Determine the [X, Y] coordinate at the center of the cell enclosing the given text.  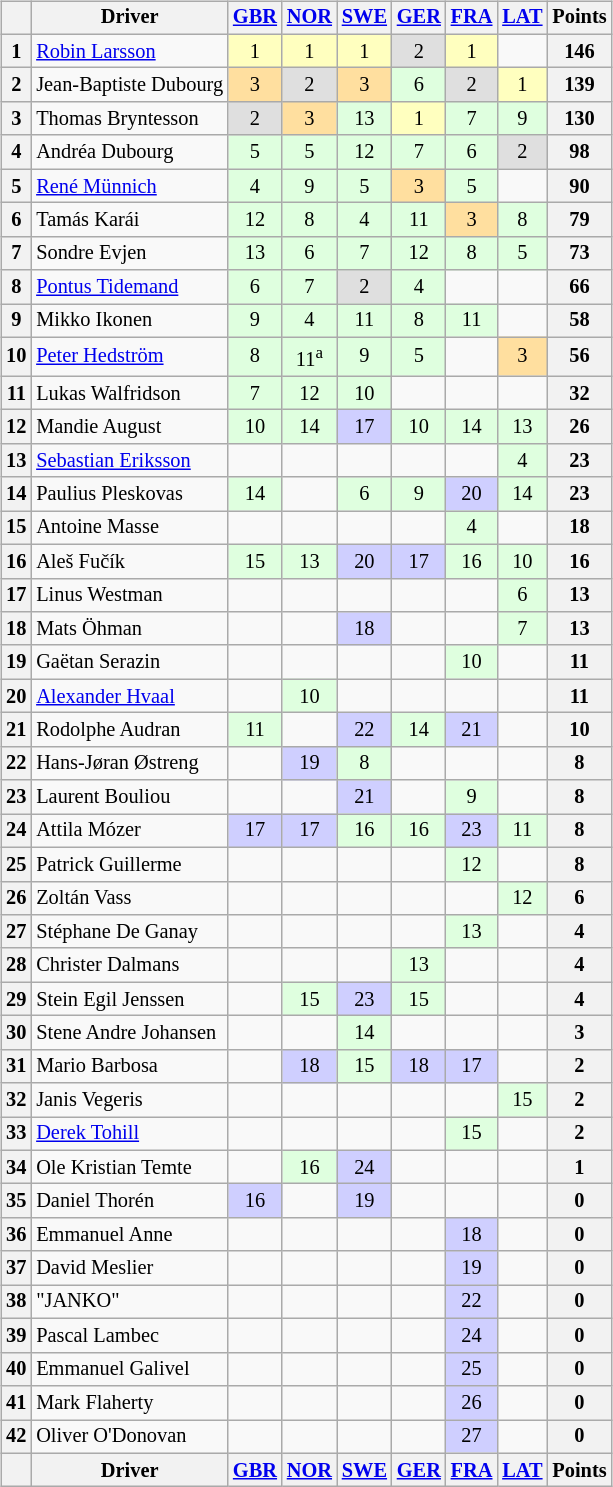
11a [310, 356]
31 [16, 1066]
Thomas Bryntesson [130, 119]
Sondre Evjen [130, 253]
130 [579, 119]
Linus Westman [130, 595]
Lukas Walfridson [130, 393]
58 [579, 321]
34 [16, 1167]
Alexander Hvaal [130, 696]
Oliver O'Donovan [130, 1437]
42 [16, 1437]
Jean-Baptiste Dubourg [130, 85]
Laurent Bouliou [130, 797]
"JANKO" [130, 1302]
146 [579, 51]
29 [16, 999]
Attila Mózer [130, 831]
Antoine Masse [130, 528]
Rodolphe Audran [130, 730]
Gaëtan Serazin [130, 662]
Stene Andre Johansen [130, 1033]
Stéphane De Ganay [130, 932]
Christer Dalmans [130, 965]
36 [16, 1235]
Peter Hedström [130, 356]
Janis Vegeris [130, 1100]
Emmanuel Galivel [130, 1369]
98 [579, 152]
Ole Kristian Temte [130, 1167]
Pontus Tidemand [130, 287]
Paulius Pleskovas [130, 494]
38 [16, 1302]
Mandie August [130, 427]
Patrick Guillerme [130, 864]
66 [579, 287]
28 [16, 965]
56 [579, 356]
Mikko Ikonen [130, 321]
37 [16, 1268]
Mario Barbosa [130, 1066]
Aleš Fučík [130, 561]
Derek Tohill [130, 1134]
139 [579, 85]
Emmanuel Anne [130, 1235]
Robin Larsson [130, 51]
30 [16, 1033]
Stein Egil Jenssen [130, 999]
Hans-Jøran Østreng [130, 763]
41 [16, 1403]
David Meslier [130, 1268]
33 [16, 1134]
René Münnich [130, 186]
90 [579, 186]
Sebastian Eriksson [130, 460]
Tamás Karái [130, 220]
Daniel Thorén [130, 1201]
Zoltán Vass [130, 898]
Pascal Lambec [130, 1336]
79 [579, 220]
73 [579, 253]
Andréa Dubourg [130, 152]
35 [16, 1201]
40 [16, 1369]
Mats Öhman [130, 629]
Mark Flaherty [130, 1403]
39 [16, 1336]
